Find where the given text appears and provide that cell's center as (x, y) coordinate. 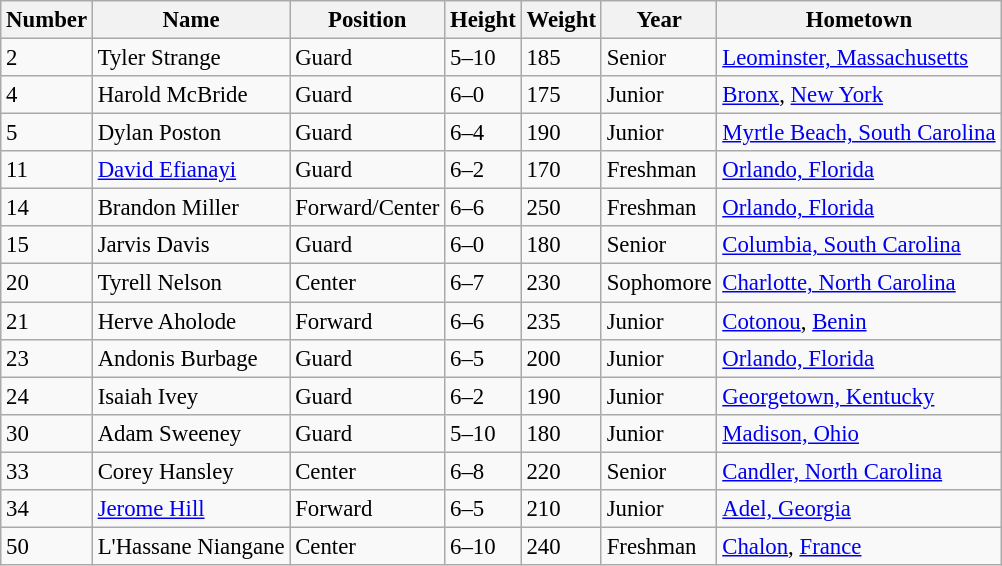
23 (47, 358)
David Efianayi (191, 170)
Brandon Miller (191, 208)
Year (659, 20)
200 (561, 358)
175 (561, 95)
Adam Sweeney (191, 433)
Herve Aholode (191, 321)
15 (47, 245)
Georgetown, Kentucky (859, 396)
210 (561, 509)
2 (47, 58)
6–10 (483, 546)
250 (561, 208)
L'Hassane Niangane (191, 546)
24 (47, 396)
33 (47, 471)
220 (561, 471)
6–8 (483, 471)
Madison, Ohio (859, 433)
240 (561, 546)
Corey Hansley (191, 471)
Height (483, 20)
5 (47, 133)
Tyrell Nelson (191, 283)
11 (47, 170)
Name (191, 20)
6–4 (483, 133)
Chalon, France (859, 546)
Tyler Strange (191, 58)
Number (47, 20)
Jerome Hill (191, 509)
Weight (561, 20)
Cotonou, Benin (859, 321)
Andonis Burbage (191, 358)
235 (561, 321)
Myrtle Beach, South Carolina (859, 133)
14 (47, 208)
30 (47, 433)
Candler, North Carolina (859, 471)
4 (47, 95)
Dylan Poston (191, 133)
Forward/Center (368, 208)
21 (47, 321)
6–7 (483, 283)
Bronx, New York (859, 95)
Adel, Georgia (859, 509)
Harold McBride (191, 95)
Isaiah Ivey (191, 396)
230 (561, 283)
Hometown (859, 20)
Position (368, 20)
170 (561, 170)
Leominster, Massachusetts (859, 58)
Columbia, South Carolina (859, 245)
Sophomore (659, 283)
Jarvis Davis (191, 245)
185 (561, 58)
50 (47, 546)
20 (47, 283)
Charlotte, North Carolina (859, 283)
34 (47, 509)
